Identify which cell holds the provided text, then report its [X, Y] central coordinate. 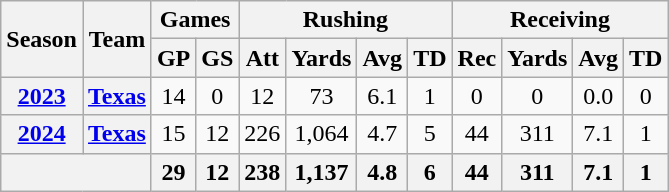
4.8 [382, 172]
226 [262, 134]
15 [173, 134]
14 [173, 96]
5 [430, 134]
Team [116, 39]
6.1 [382, 96]
GS [218, 58]
73 [322, 96]
Rec [477, 58]
0.0 [598, 96]
6 [430, 172]
29 [173, 172]
4.7 [382, 134]
Att [262, 58]
1,064 [322, 134]
Receiving [560, 20]
GP [173, 58]
Games [194, 20]
2024 [42, 134]
238 [262, 172]
Season [42, 39]
Rushing [346, 20]
2023 [42, 96]
1,137 [322, 172]
